Locate the cell with the specified text and output its [x, y] center coordinate. 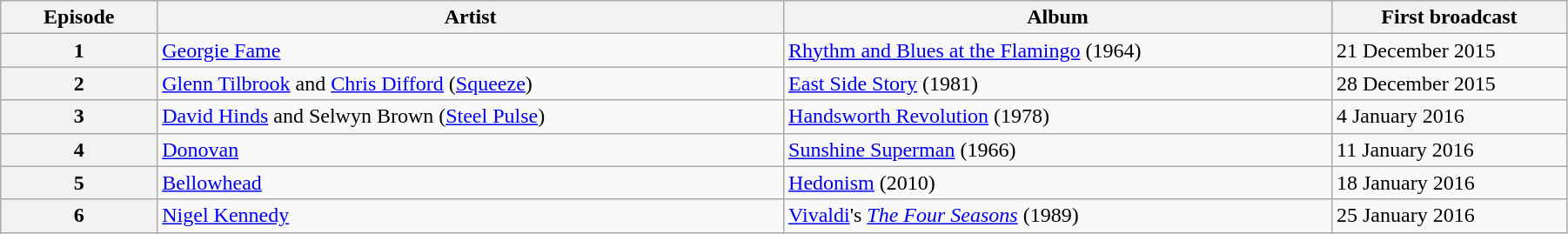
4 January 2016 [1449, 117]
5 [79, 183]
David Hinds and Selwyn Brown (Steel Pulse) [471, 117]
First broadcast [1449, 17]
18 January 2016 [1449, 183]
Donovan [471, 150]
1 [79, 50]
28 December 2015 [1449, 84]
Sunshine Superman (1966) [1058, 150]
Handsworth Revolution (1978) [1058, 117]
2 [79, 84]
Album [1058, 17]
Nigel Kennedy [471, 216]
6 [79, 216]
25 January 2016 [1449, 216]
Georgie Fame [471, 50]
3 [79, 117]
4 [79, 150]
11 January 2016 [1449, 150]
Vivaldi's The Four Seasons (1989) [1058, 216]
East Side Story (1981) [1058, 84]
21 December 2015 [1449, 50]
Rhythm and Blues at the Flamingo (1964) [1058, 50]
Artist [471, 17]
Glenn Tilbrook and Chris Difford (Squeeze) [471, 84]
Episode [79, 17]
Hedonism (2010) [1058, 183]
Bellowhead [471, 183]
